Pinpoint the cell where the given text exists, returning its (X, Y) midpoint coordinate. 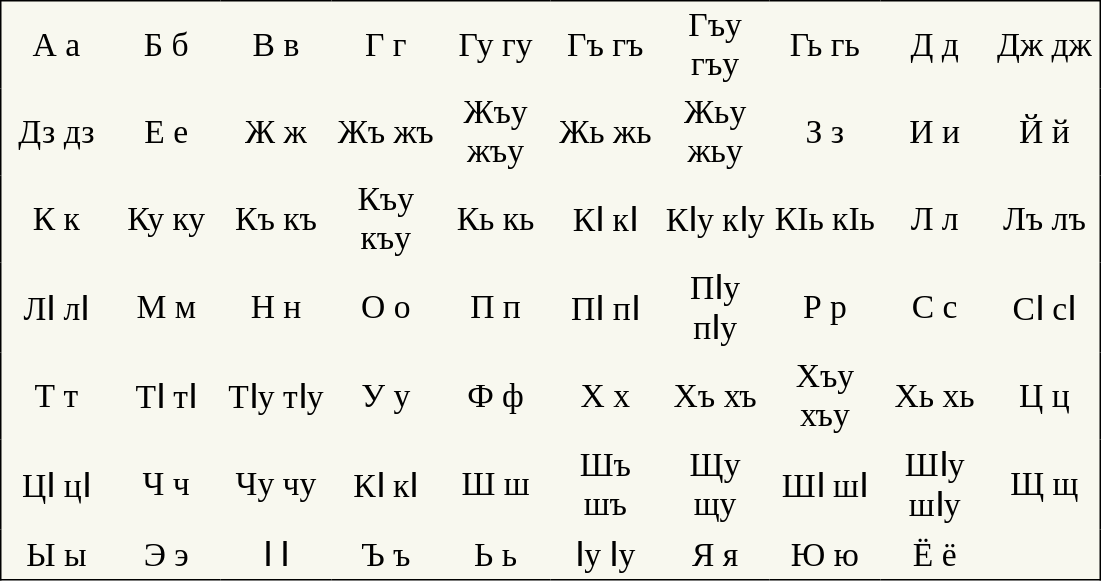
Щу щу (715, 485)
Хъу хъу (825, 396)
Ю ю (825, 555)
Ъ ъ (386, 555)
Ф ф (496, 396)
ТӀу тӀу (276, 396)
КIь кIь (825, 220)
Я я (715, 555)
Ц ц (1046, 396)
Ж ж (276, 132)
Жъу жъу (496, 132)
Ӏ Ӏ (276, 555)
ПӀу пӀу (715, 307)
Хъ хъ (715, 396)
Къ къ (276, 220)
Ӏу Ӏу (605, 555)
Ч ч (166, 485)
ПӀ пӀ (605, 307)
Р р (825, 307)
Н н (276, 307)
Дж дж (1046, 45)
Т т (56, 396)
В в (276, 45)
К к (56, 220)
ШӀу шӀу (935, 485)
Г г (386, 45)
ЦӀ цӀ (56, 485)
Щ щ (1046, 485)
З з (825, 132)
Х х (605, 396)
П п (496, 307)
У у (386, 396)
Б б (166, 45)
ШӀ шӀ (825, 485)
КӀу кӀу (715, 220)
Жъ жъ (386, 132)
О о (386, 307)
Гъу гъу (715, 45)
Ы ы (56, 555)
Гь гь (825, 45)
С с (935, 307)
Жьу жьу (715, 132)
Е е (166, 132)
Шъ шъ (605, 485)
Л л (935, 220)
ЛӀ лӀ (56, 307)
Э э (166, 555)
Гу гу (496, 45)
А а (56, 45)
И и (935, 132)
СӀ сӀ (1046, 307)
Къу къу (386, 220)
Ь ь (496, 555)
Кь кь (496, 220)
ТӀ тӀ (166, 396)
Ш ш (496, 485)
Й й (1046, 132)
Д д (935, 45)
Ё ё (935, 555)
Лъ лъ (1046, 220)
Чу чу (276, 485)
Жь жь (605, 132)
М м (166, 307)
Гъ гъ (605, 45)
Хь хь (935, 396)
Дз дз (56, 132)
Ку ку (166, 220)
